Return the (X, Y) coordinate for the center point of the cell that contains the specified text.  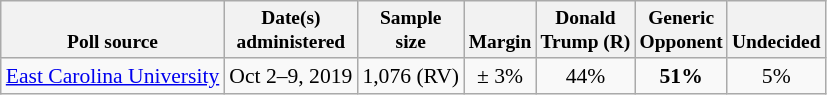
Samplesize (410, 30)
GenericOpponent (681, 30)
1,076 (RV) (410, 76)
Margin (500, 30)
44% (586, 76)
± 3% (500, 76)
East Carolina University (113, 76)
Undecided (776, 30)
Oct 2–9, 2019 (290, 76)
DonaldTrump (R) (586, 30)
5% (776, 76)
Date(s)administered (290, 30)
51% (681, 76)
Poll source (113, 30)
